Pinpoint the cell where the given text exists, returning its [X, Y] midpoint coordinate. 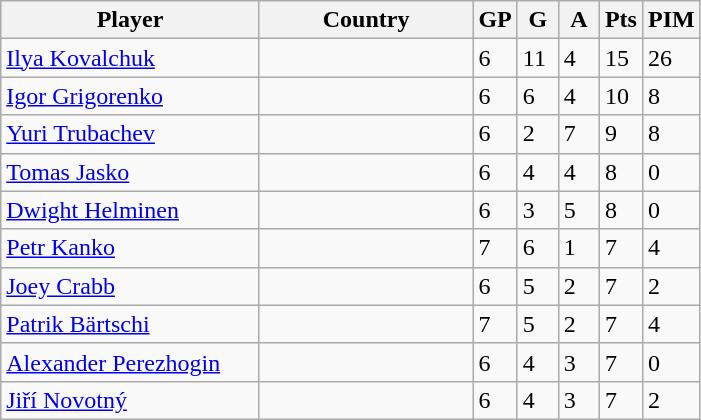
GP [495, 20]
9 [620, 134]
Petr Kanko [130, 248]
A [578, 20]
26 [671, 58]
PIM [671, 20]
Dwight Helminen [130, 210]
Joey Crabb [130, 286]
10 [620, 96]
Jiří Novotný [130, 400]
G [538, 20]
Yuri Trubachev [130, 134]
Pts [620, 20]
Player [130, 20]
1 [578, 248]
Alexander Perezhogin [130, 362]
11 [538, 58]
15 [620, 58]
Ilya Kovalchuk [130, 58]
Igor Grigorenko [130, 96]
Country [366, 20]
Tomas Jasko [130, 172]
Patrik Bärtschi [130, 324]
